Return (X, Y) of the center of cell containing provided text 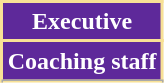
Coaching staff (82, 61)
Executive (82, 22)
